Return (X, Y) of the center of cell containing provided text 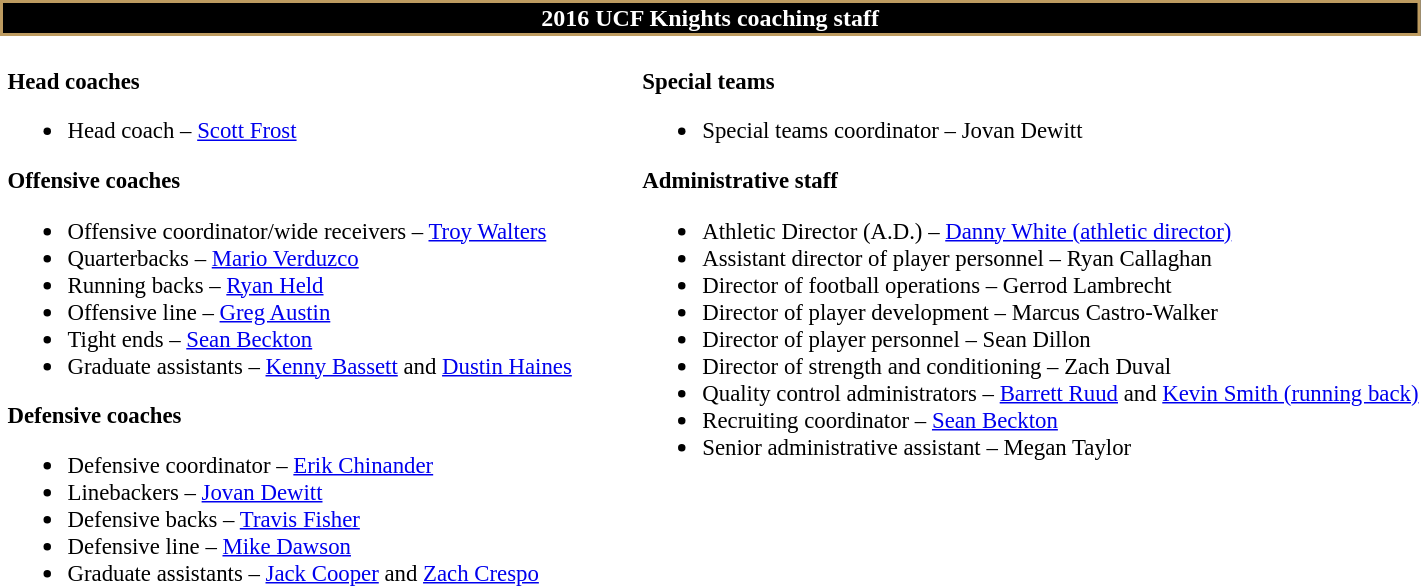
2016 UCF Knights coaching staff (710, 18)
